Pinpoint the cell where the given text exists, returning its [x, y] midpoint coordinate. 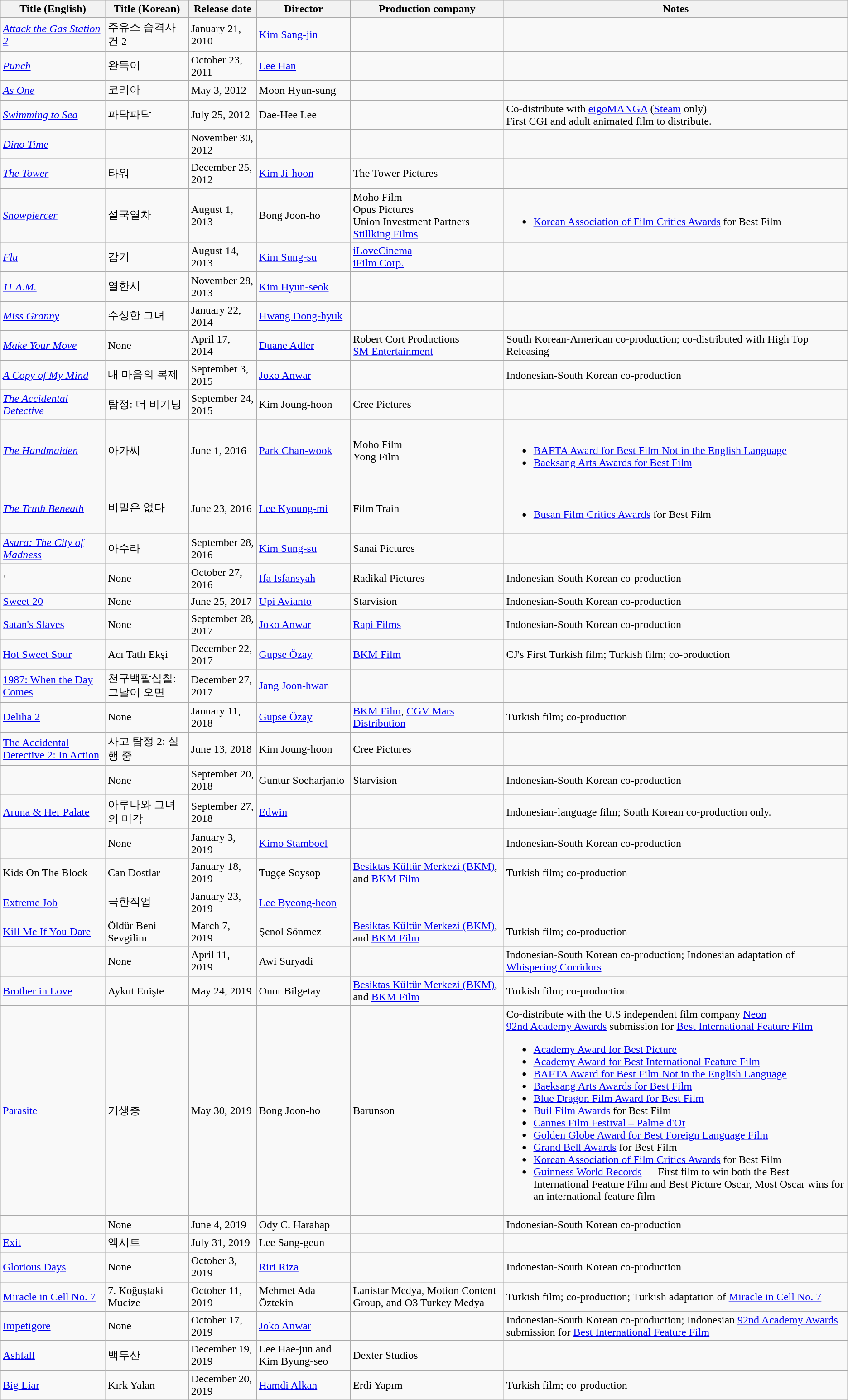
iLoveCinemaiFilm Corp. [427, 257]
June 25, 2017 [222, 601]
Ody C. Harahap [304, 1224]
Dae-Hee Lee [304, 114]
Exit [53, 1242]
Hot Sweet Sour [53, 654]
Lee Kyoung-mi [304, 508]
Moon Hyun-sung [304, 91]
A Copy of My Mind [53, 375]
Park Chan-wook [304, 451]
천구백팔십칠: 그날이 오면 [147, 686]
Notes [676, 9]
아가씨 [147, 451]
Kim Hyun-seok [304, 286]
South Korean-American co-production; co-distributed with High Top Releasing [676, 345]
Barunson [427, 1110]
사고 탐정 2: 실행 중 [147, 749]
Şenol Sönmez [304, 932]
The Tower Pictures [427, 174]
Robert Cort ProductionsSM Entertainment [427, 345]
Lee Byeong-heon [304, 903]
April 17, 2014 [222, 345]
April 11, 2019 [222, 961]
Edwin [304, 812]
Turkish film; co-production; Turkish adaptation of Miracle in Cell No. 7 [676, 1297]
백두산 [147, 1356]
Lee Sang-geun [304, 1242]
Glorious Days [53, 1267]
Erdi Yapım [427, 1385]
June 13, 2018 [222, 749]
Title (English) [53, 9]
Release date [222, 9]
11 A.M. [53, 286]
Co-distribute with eigoMANGA (Steam only)First CGI and adult animated film to distribute. [676, 114]
Moho FilmYong Film [427, 451]
Lee Han [304, 66]
1987: When the Day Comes [53, 686]
August 1, 2013 [222, 216]
파닥파닥 [147, 114]
Öldür Beni Sevgilim [147, 932]
Miracle in Cell No. 7 [53, 1297]
Mehmet Ada Öztekin [304, 1297]
The Tower [53, 174]
Miss Granny [53, 316]
Sanai Pictures [427, 548]
December 19, 2019 [222, 1356]
Hamdi Alkan [304, 1385]
Aruna & Her Palate [53, 812]
Indonesian-South Korean co-production; Indonesian adaptation of Whispering Corridors [676, 961]
Radikal Pictures [427, 578]
CJ's First Turkish film; Turkish film; co-production [676, 654]
October 11, 2019 [222, 1297]
August 14, 2013 [222, 257]
December 20, 2019 [222, 1385]
Deliha 2 [53, 718]
Ifa Isfansyah [304, 578]
열한시 [147, 286]
May 30, 2019 [222, 1110]
June 4, 2019 [222, 1224]
엑시트 [147, 1242]
December 27, 2017 [222, 686]
완득이 [147, 66]
Lee Hae-jun and Kim Byung-seo [304, 1356]
기생충 [147, 1110]
Korean Association of Film Critics Awards for Best Film [676, 216]
Kim Sang-jin [304, 34]
Rapi Films [427, 624]
Moho FilmOpus PicturesUnion Investment PartnersStillking Films [427, 216]
October 27, 2016 [222, 578]
Indonesian-South Korean co-production; Indonesian 92nd Academy Awards submission for Best International Feature Film [676, 1326]
September 24, 2015 [222, 404]
Duane Adler [304, 345]
내 마음의 복제 [147, 375]
January 3, 2019 [222, 844]
September 28, 2017 [222, 624]
October 23, 2011 [222, 66]
Hwang Dong-hyuk [304, 316]
December 22, 2017 [222, 654]
감기 [147, 257]
Guntur Soeharjanto [304, 780]
Upi Avianto [304, 601]
September 3, 2015 [222, 375]
Aykut Enişte [147, 990]
January 21, 2010 [222, 34]
Asura: The City of Madness [53, 548]
BKM Film, CGV Mars Distribution [427, 718]
Onur Bilgetay [304, 990]
The Accidental Detective [53, 404]
Satan's Slaves [53, 624]
Kim Ji-hoon [304, 174]
September 28, 2016 [222, 548]
Big Liar [53, 1385]
May 3, 2012 [222, 91]
Sweet 20 [53, 601]
September 20, 2018 [222, 780]
수상한 그녀 [147, 316]
Busan Film Critics Awards for Best Film [676, 508]
November 30, 2012 [222, 144]
Riri Riza [304, 1267]
Brother in Love [53, 990]
BAFTA Award for Best Film Not in the English LanguageBaeksang Arts Awards for Best Film [676, 451]
March 7, 2019 [222, 932]
Impetigore [53, 1326]
Attack the Gas Station 2 [53, 34]
Director [304, 9]
Can Dostlar [147, 873]
주유소 습격사건 2 [147, 34]
Parasite [53, 1110]
설국열차 [147, 216]
7. Koğuştaki Mucize [147, 1297]
October 17, 2019 [222, 1326]
Film Train [427, 508]
December 25, 2012 [222, 174]
아루나와 그녀의 미각 [147, 812]
Ashfall [53, 1356]
The Accidental Detective 2: In Action [53, 749]
Kimo Stamboel [304, 844]
Dexter Studios [427, 1356]
Flu [53, 257]
January 11, 2018 [222, 718]
극한직업 [147, 903]
Swimming to Sea [53, 114]
비밀은 없다 [147, 508]
July 31, 2019 [222, 1242]
June 1, 2016 [222, 451]
아수라 [147, 548]
BKM Film [427, 654]
The Handmaiden [53, 451]
Jang Joon-hwan [304, 686]
Awi Suryadi [304, 961]
Tugçe Soysop [304, 873]
The Truth Beneath [53, 508]
Indonesian-language film; South Korean co-production only. [676, 812]
타워 [147, 174]
탐정: 더 비기닝 [147, 404]
Extreme Job [53, 903]
Kill Me If You Dare [53, 932]
November 28, 2013 [222, 286]
June 23, 2016 [222, 508]
Acı Tatlı Ekşi [147, 654]
Title (Korean) [147, 9]
Lanistar Medya, Motion Content Group, and O3 Turkey Medya [427, 1297]
January 22, 2014 [222, 316]
September 27, 2018 [222, 812]
Kids On The Block [53, 873]
May 24, 2019 [222, 990]
October 3, 2019 [222, 1267]
As One [53, 91]
Production company [427, 9]
Make Your Move [53, 345]
July 25, 2012 [222, 114]
코리아 [147, 91]
Dino Time [53, 144]
January 23, 2019 [222, 903]
January 18, 2019 [222, 873]
' [53, 578]
Kırk Yalan [147, 1385]
Snowpiercer [53, 216]
Punch [53, 66]
